From the cell containing the given text, extract its center point as [x, y] coordinate. 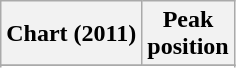
Chart (2011) [72, 34]
Peakposition [188, 34]
